Determine the [x, y] coordinate at the center of the cell enclosing the given text.  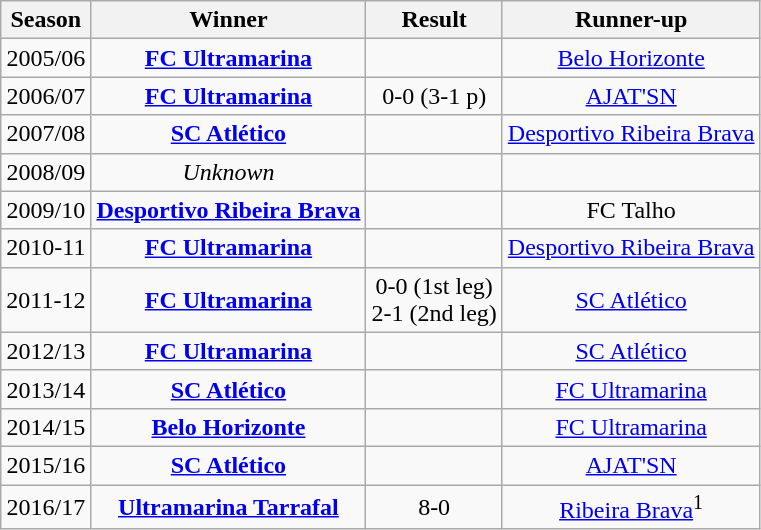
2010-11 [46, 248]
2014/15 [46, 427]
2013/14 [46, 389]
2006/07 [46, 96]
8-0 [434, 506]
2011-12 [46, 300]
2007/08 [46, 134]
Unknown [228, 172]
Season [46, 20]
2015/16 [46, 465]
Winner [228, 20]
2008/09 [46, 172]
2005/06 [46, 58]
FC Talho [631, 210]
2009/10 [46, 210]
Ribeira Brava1 [631, 506]
2012/13 [46, 351]
Runner-up [631, 20]
2016/17 [46, 506]
0-0 (1st leg)2-1 (2nd leg) [434, 300]
Result [434, 20]
0-0 (3-1 p) [434, 96]
Ultramarina Tarrafal [228, 506]
